Extract the [x, y] coordinate from the center of the cell holding the provided text.  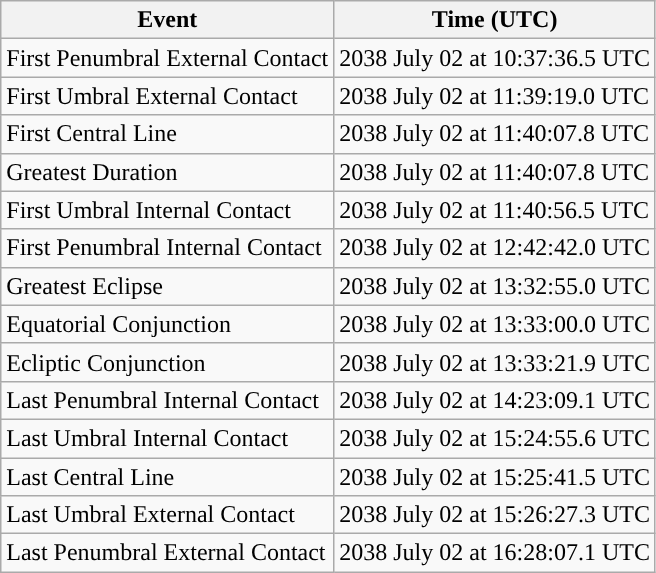
2038 July 02 at 13:33:00.0 UTC [495, 324]
Ecliptic Conjunction [168, 362]
First Central Line [168, 134]
2038 July 02 at 15:26:27.3 UTC [495, 515]
2038 July 02 at 13:33:21.9 UTC [495, 362]
2038 July 02 at 12:42:42.0 UTC [495, 248]
Event [168, 20]
2038 July 02 at 15:25:41.5 UTC [495, 477]
2038 July 02 at 11:39:19.0 UTC [495, 96]
Equatorial Conjunction [168, 324]
First Umbral External Contact [168, 96]
2038 July 02 at 15:24:55.6 UTC [495, 438]
2038 July 02 at 14:23:09.1 UTC [495, 400]
Last Umbral Internal Contact [168, 438]
First Umbral Internal Contact [168, 210]
First Penumbral External Contact [168, 58]
Time (UTC) [495, 20]
2038 July 02 at 10:37:36.5 UTC [495, 58]
First Penumbral Internal Contact [168, 248]
Last Penumbral External Contact [168, 553]
Last Umbral External Contact [168, 515]
Greatest Duration [168, 172]
2038 July 02 at 13:32:55.0 UTC [495, 286]
Last Central Line [168, 477]
2038 July 02 at 11:40:56.5 UTC [495, 210]
Greatest Eclipse [168, 286]
Last Penumbral Internal Contact [168, 400]
2038 July 02 at 16:28:07.1 UTC [495, 553]
